Determine the [x, y] coordinate at the center of the cell enclosing the given text.  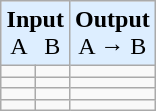
Output A → B [112, 34]
InputA B [35, 34]
